Identify which cell holds the provided text, then report its [X, Y] central coordinate. 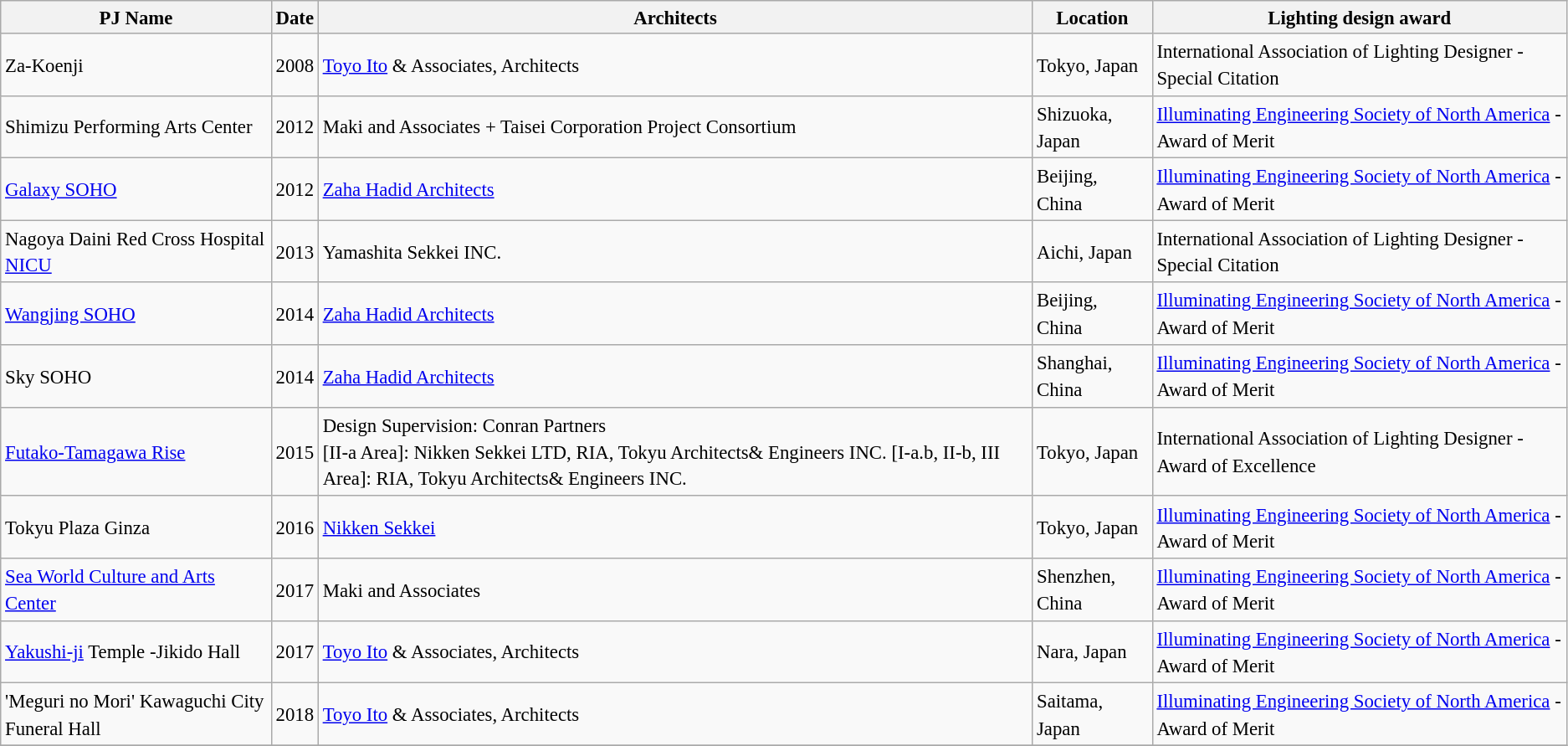
Yamashita Sekkei INC. [674, 251]
Nagoya Daini Red Cross Hospital NICU [136, 251]
Wangjing SOHO [136, 314]
Tokyu Plaza Ginza [136, 527]
2008 [295, 64]
Nara, Japan [1093, 651]
Maki and Associates + Taisei Corporation Project Consortium [674, 126]
Lighting design award [1359, 17]
Shizuoka, Japan [1093, 126]
Saitama, Japan [1093, 714]
Date [295, 17]
International Association of Lighting Designer - Award of Excellence [1359, 451]
'Meguri no Mori' Kawaguchi City Funeral Hall [136, 714]
Sea World Culture and Arts Center [136, 589]
Shenzhen, China [1093, 589]
PJ Name [136, 17]
Sky SOHO [136, 376]
Futako-Tamagawa Rise [136, 451]
Location [1093, 17]
Architects [674, 17]
2016 [295, 527]
2015 [295, 451]
Shimizu Performing Arts Center [136, 126]
Za-Koenji [136, 64]
Maki and Associates [674, 589]
Yakushi-ji Temple -Jikido Hall [136, 651]
Aichi, Japan [1093, 251]
2018 [295, 714]
Galaxy SOHO [136, 189]
2013 [295, 251]
Nikken Sekkei [674, 527]
Shanghai, China [1093, 376]
